For the text-containing cell, return its midpoint in [x, y] coordinate format. 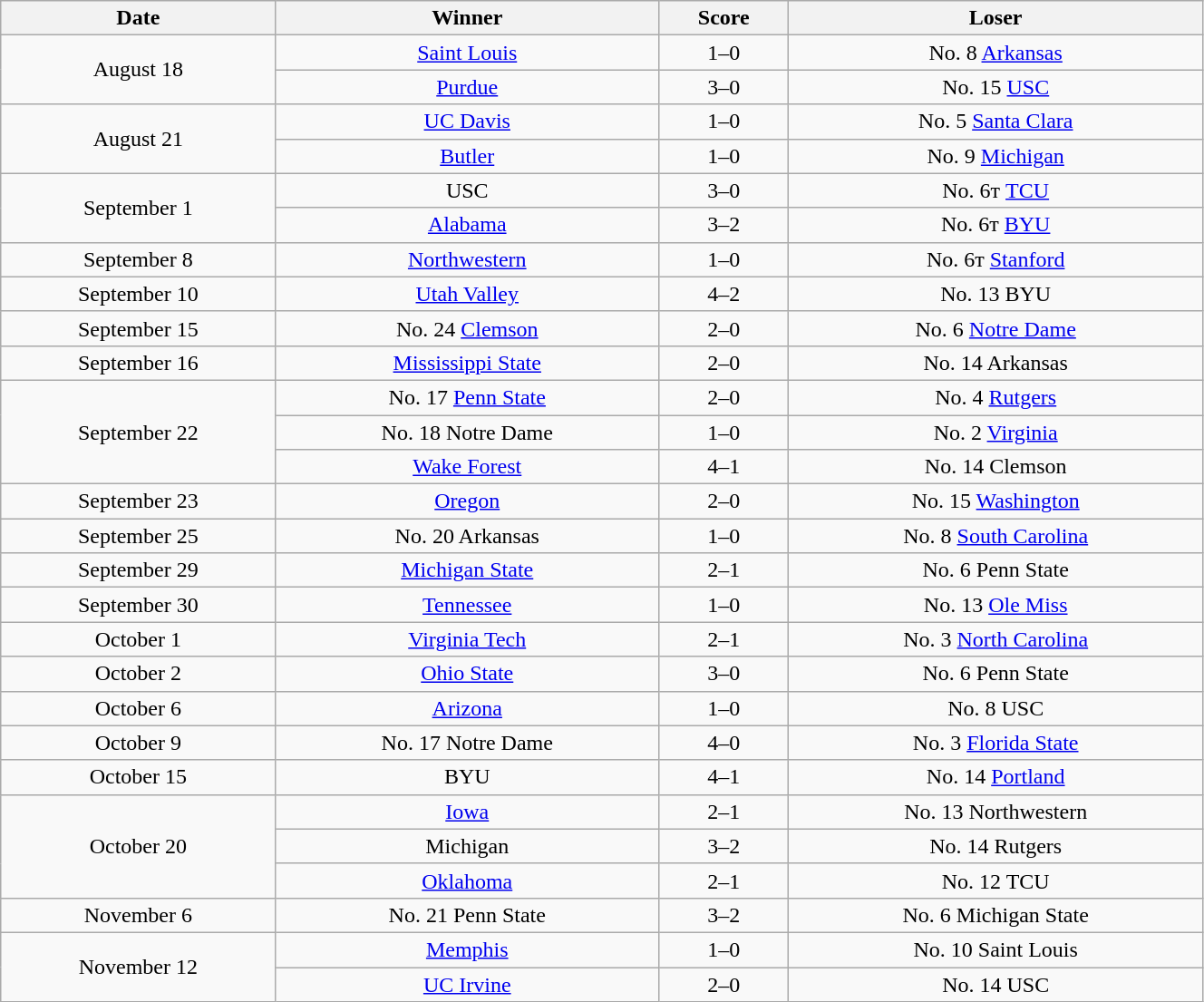
Utah Valley [468, 294]
Score [723, 18]
September 29 [138, 570]
October 6 [138, 708]
No. 18 Notre Dame [468, 433]
Iowa [468, 812]
4–2 [723, 294]
No. 3 North Carolina [995, 639]
September 8 [138, 259]
September 25 [138, 536]
Alabama [468, 225]
September 30 [138, 605]
No. 13 Ole Miss [995, 605]
Purdue [468, 87]
No. 17 Penn State [468, 397]
No. 8 Arkansas [995, 53]
September 1 [138, 208]
UC Davis [468, 122]
No. 6т BYU [995, 225]
No. 15 Washington [995, 501]
October 20 [138, 846]
No. 24 Clemson [468, 328]
No. 5 Santa Clara [995, 122]
4–0 [723, 743]
Saint Louis [468, 53]
No. 13 BYU [995, 294]
No. 8 USC [995, 708]
No. 6т TCU [995, 190]
Butler [468, 156]
Northwestern [468, 259]
Oklahoma [468, 880]
September 23 [138, 501]
Date [138, 18]
No. 6 Notre Dame [995, 328]
No. 13 Northwestern [995, 812]
Loser [995, 18]
September 16 [138, 363]
September 10 [138, 294]
No. 14 Arkansas [995, 363]
September 22 [138, 432]
No. 21 Penn State [468, 915]
USC [468, 190]
No. 4 Rutgers [995, 397]
No. 12 TCU [995, 880]
Michigan [468, 846]
August 21 [138, 139]
Tennessee [468, 605]
November 12 [138, 967]
November 6 [138, 915]
No. 20 Arkansas [468, 536]
No. 14 Rutgers [995, 846]
Ohio State [468, 674]
October 2 [138, 674]
No. 14 USC [995, 984]
No. 9 Michigan [995, 156]
September 15 [138, 328]
Michigan State [468, 570]
Mississippi State [468, 363]
No. 14 Portland [995, 777]
Oregon [468, 501]
Arizona [468, 708]
Wake Forest [468, 467]
No. 14 Clemson [995, 467]
No. 17 Notre Dame [468, 743]
Virginia Tech [468, 639]
No. 10 Saint Louis [995, 949]
October 9 [138, 743]
Memphis [468, 949]
Winner [468, 18]
No. 3 Florida State [995, 743]
UC Irvine [468, 984]
No. 6 Michigan State [995, 915]
BYU [468, 777]
No. 6т Stanford [995, 259]
August 18 [138, 70]
No. 8 South Carolina [995, 536]
No. 15 USC [995, 87]
No. 2 Virginia [995, 433]
October 15 [138, 777]
October 1 [138, 639]
